Return the (X, Y) coordinate for the center point of the cell that contains the specified text.  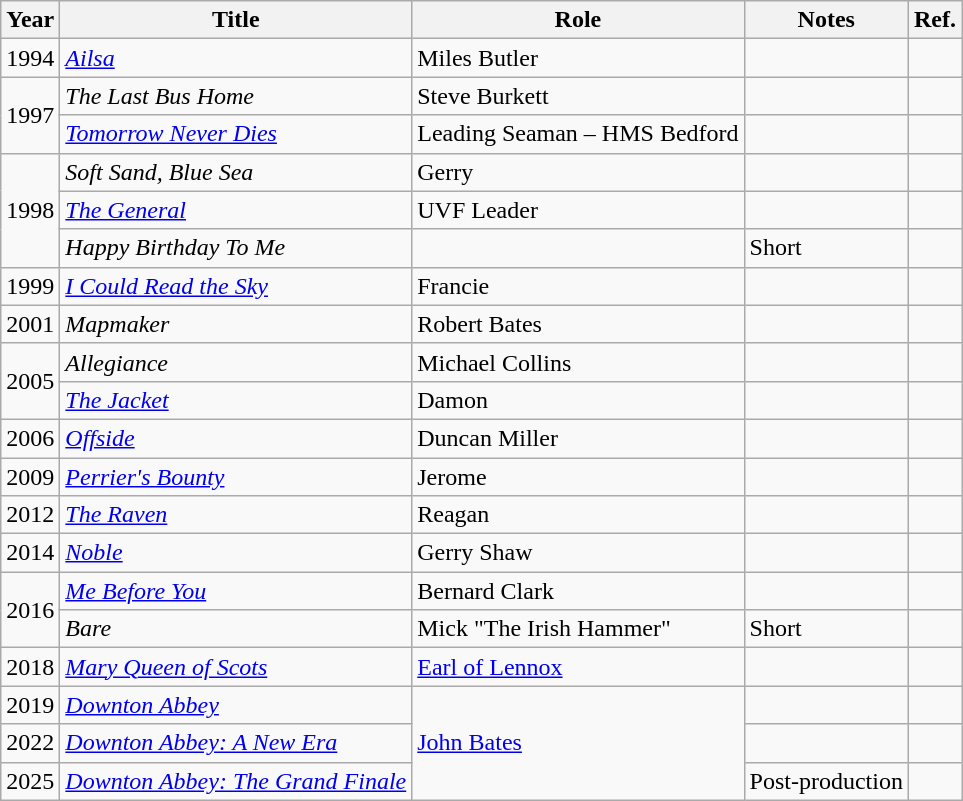
2019 (30, 705)
1998 (30, 210)
Miles Butler (578, 58)
Bernard Clark (578, 591)
Leading Seaman – HMS Bedford (578, 134)
Mick "The Irish Hammer" (578, 629)
Michael Collins (578, 362)
Me Before You (236, 591)
The Raven (236, 515)
1997 (30, 115)
Perrier's Bounty (236, 477)
John Bates (578, 743)
Title (236, 20)
Gerry Shaw (578, 553)
Role (578, 20)
Soft Sand, Blue Sea (236, 172)
2001 (30, 324)
Ailsa (236, 58)
Downton Abbey: A New Era (236, 743)
UVF Leader (578, 210)
2016 (30, 610)
1994 (30, 58)
Steve Burkett (578, 96)
Offside (236, 438)
Reagan (578, 515)
Notes (826, 20)
Downton Abbey: The Grand Finale (236, 781)
Damon (578, 400)
Mapmaker (236, 324)
I Could Read the Sky (236, 286)
The General (236, 210)
Happy Birthday To Me (236, 248)
2006 (30, 438)
2014 (30, 553)
Jerome (578, 477)
1999 (30, 286)
Earl of Lennox (578, 667)
Duncan Miller (578, 438)
Ref. (934, 20)
2018 (30, 667)
Downton Abbey (236, 705)
2009 (30, 477)
Gerry (578, 172)
2012 (30, 515)
Robert Bates (578, 324)
2022 (30, 743)
The Jacket (236, 400)
Bare (236, 629)
Year (30, 20)
Post-production (826, 781)
Noble (236, 553)
2005 (30, 381)
Tomorrow Never Dies (236, 134)
2025 (30, 781)
The Last Bus Home (236, 96)
Francie (578, 286)
Allegiance (236, 362)
Mary Queen of Scots (236, 667)
